For the text-containing cell, return its midpoint in [x, y] coordinate format. 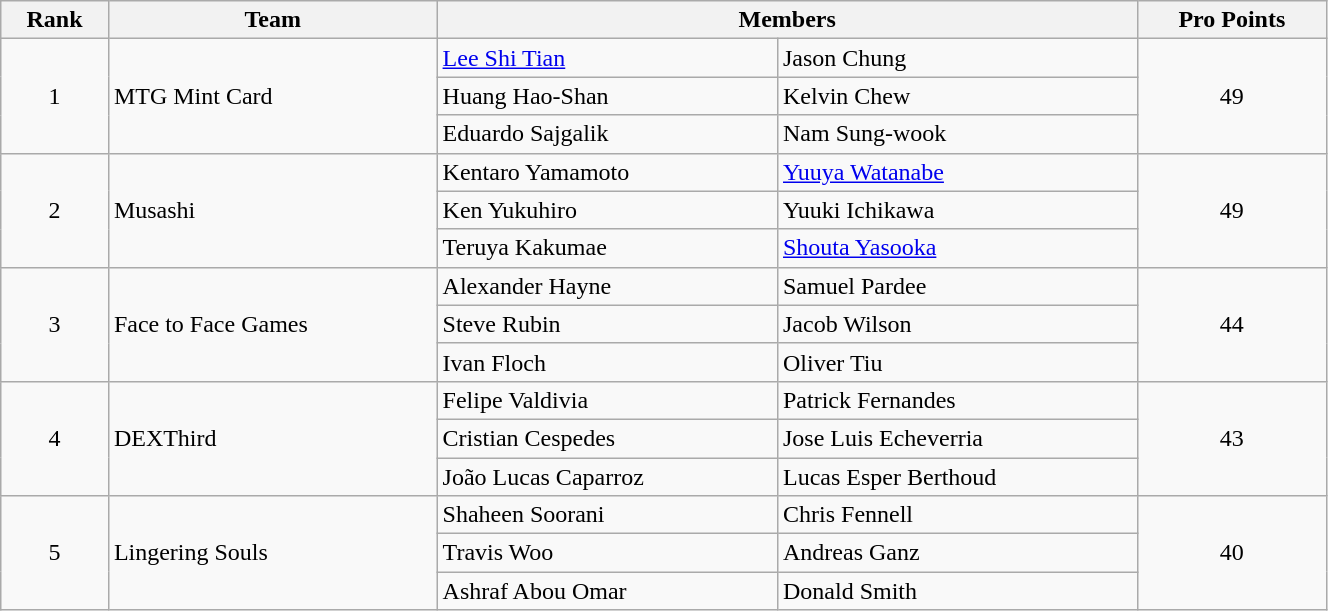
Andreas Ganz [957, 553]
Kelvin Chew [957, 96]
Steve Rubin [607, 324]
3 [55, 324]
Ken Yukuhiro [607, 210]
Jason Chung [957, 58]
Face to Face Games [272, 324]
2 [55, 210]
Shaheen Soorani [607, 515]
Donald Smith [957, 591]
Shouta Yasooka [957, 248]
Eduardo Sajgalik [607, 134]
Samuel Pardee [957, 286]
Huang Hao-Shan [607, 96]
Pro Points [1232, 20]
Oliver Tiu [957, 362]
43 [1232, 438]
DEXThird [272, 438]
Yuuya Watanabe [957, 172]
Yuuki Ichikawa [957, 210]
4 [55, 438]
40 [1232, 553]
Nam Sung-wook [957, 134]
Kentaro Yamamoto [607, 172]
Members [787, 20]
Felipe Valdivia [607, 400]
Teruya Kakumae [607, 248]
Team [272, 20]
Musashi [272, 210]
MTG Mint Card [272, 96]
Cristian Cespedes [607, 438]
Lingering Souls [272, 553]
Jacob Wilson [957, 324]
Lucas Esper Berthoud [957, 477]
Patrick Fernandes [957, 400]
Travis Woo [607, 553]
1 [55, 96]
João Lucas Caparroz [607, 477]
Rank [55, 20]
Lee Shi Tian [607, 58]
5 [55, 553]
44 [1232, 324]
Ashraf Abou Omar [607, 591]
Jose Luis Echeverria [957, 438]
Ivan Floch [607, 362]
Alexander Hayne [607, 286]
Chris Fennell [957, 515]
